Find where the given text appears and provide that cell's center as [X, Y] coordinate. 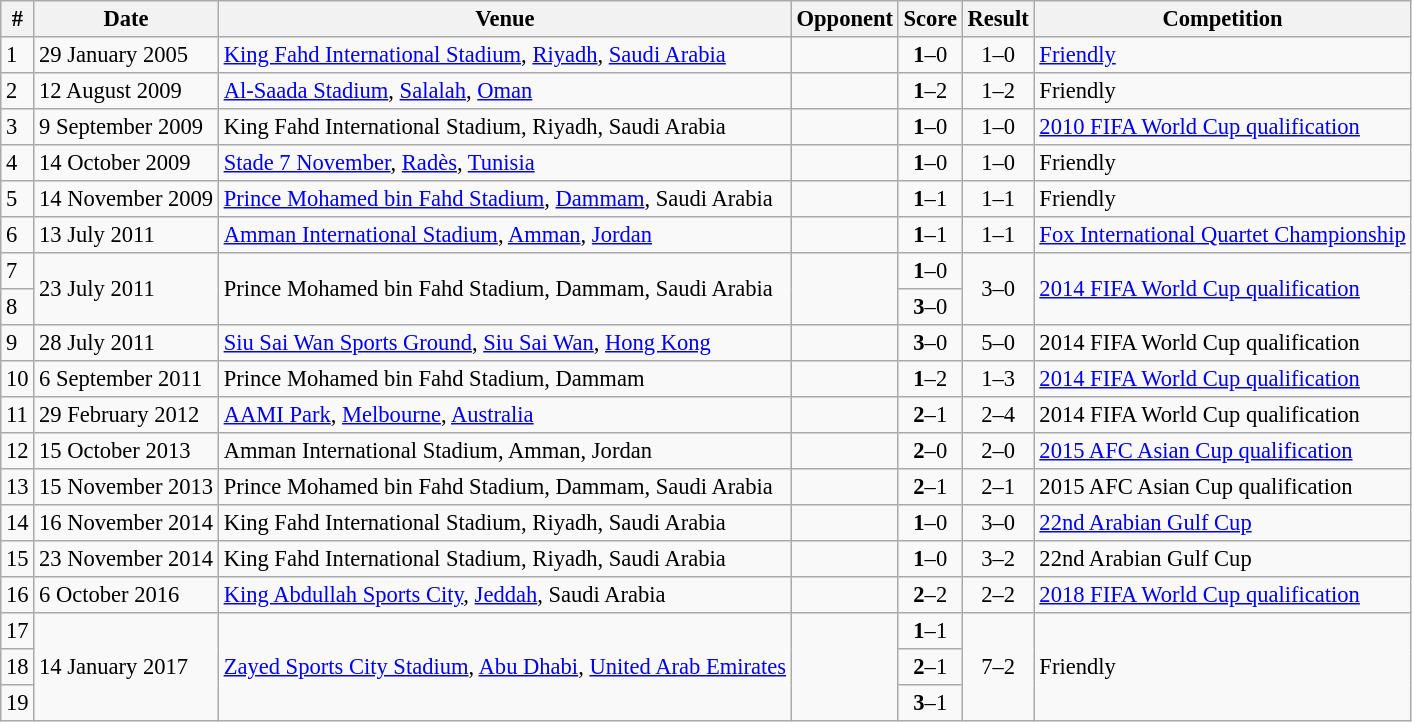
11 [18, 415]
14 October 2009 [126, 163]
1–3 [998, 379]
Score [930, 19]
Result [998, 19]
14 November 2009 [126, 199]
12 [18, 451]
3 [18, 127]
Fox International Quartet Championship [1222, 235]
Zayed Sports City Stadium, Abu Dhabi, United Arab Emirates [504, 667]
23 July 2011 [126, 289]
Venue [504, 19]
14 [18, 523]
10 [18, 379]
Opponent [844, 19]
29 January 2005 [126, 55]
5 [18, 199]
Siu Sai Wan Sports Ground, Siu Sai Wan, Hong Kong [504, 343]
# [18, 19]
1 [18, 55]
7–2 [998, 667]
2–4 [998, 415]
15 October 2013 [126, 451]
23 November 2014 [126, 559]
18 [18, 667]
3–1 [930, 703]
16 November 2014 [126, 523]
6 [18, 235]
28 July 2011 [126, 343]
2 [18, 91]
AAMI Park, Melbourne, Australia [504, 415]
29 February 2012 [126, 415]
2010 FIFA World Cup qualification [1222, 127]
Prince Mohamed bin Fahd Stadium, Dammam [504, 379]
3–2 [998, 559]
17 [18, 631]
6 September 2011 [126, 379]
13 [18, 487]
15 [18, 559]
2018 FIFA World Cup qualification [1222, 595]
15 November 2013 [126, 487]
8 [18, 307]
13 July 2011 [126, 235]
4 [18, 163]
14 January 2017 [126, 667]
5–0 [998, 343]
6 October 2016 [126, 595]
12 August 2009 [126, 91]
Stade 7 November, Radès, Tunisia [504, 163]
19 [18, 703]
7 [18, 271]
Al-Saada Stadium, Salalah, Oman [504, 91]
9 [18, 343]
Date [126, 19]
King Abdullah Sports City, Jeddah, Saudi Arabia [504, 595]
9 September 2009 [126, 127]
16 [18, 595]
Competition [1222, 19]
